Capture the cell that displays the provided text and extract its [X, Y] central coordinate. 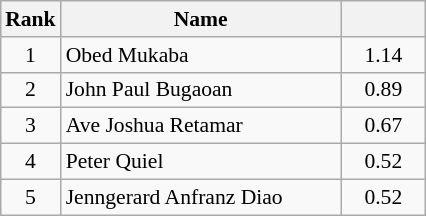
1.14 [384, 54]
1 [30, 54]
2 [30, 90]
0.89 [384, 90]
John Paul Bugaoan [201, 90]
Obed Mukaba [201, 54]
Name [201, 19]
Rank [30, 19]
4 [30, 161]
0.67 [384, 126]
3 [30, 126]
Jenngerard Anfranz Diao [201, 197]
Peter Quiel [201, 161]
5 [30, 197]
Ave Joshua Retamar [201, 126]
